Determine the [X, Y] coordinate at the center of the cell enclosing the given text.  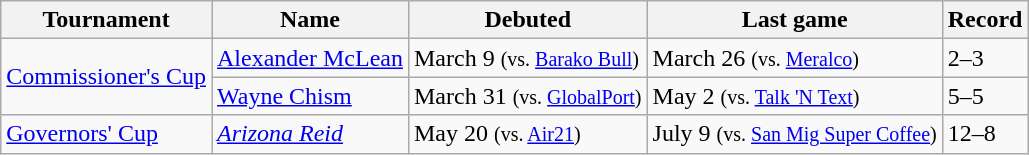
Governors' Cup [106, 134]
March 26 (vs. Meralco) [794, 58]
Arizona Reid [310, 134]
Tournament [106, 20]
Wayne Chism [310, 96]
5–5 [985, 96]
Last game [794, 20]
May 2 (vs. Talk 'N Text) [794, 96]
12–8 [985, 134]
March 31 (vs. GlobalPort) [528, 96]
Name [310, 20]
May 20 (vs. Air21) [528, 134]
Debuted [528, 20]
July 9 (vs. San Mig Super Coffee) [794, 134]
Commissioner's Cup [106, 77]
Record [985, 20]
March 9 (vs. Barako Bull) [528, 58]
2–3 [985, 58]
Alexander McLean [310, 58]
